Identify which cell holds the provided text, then report its [X, Y] central coordinate. 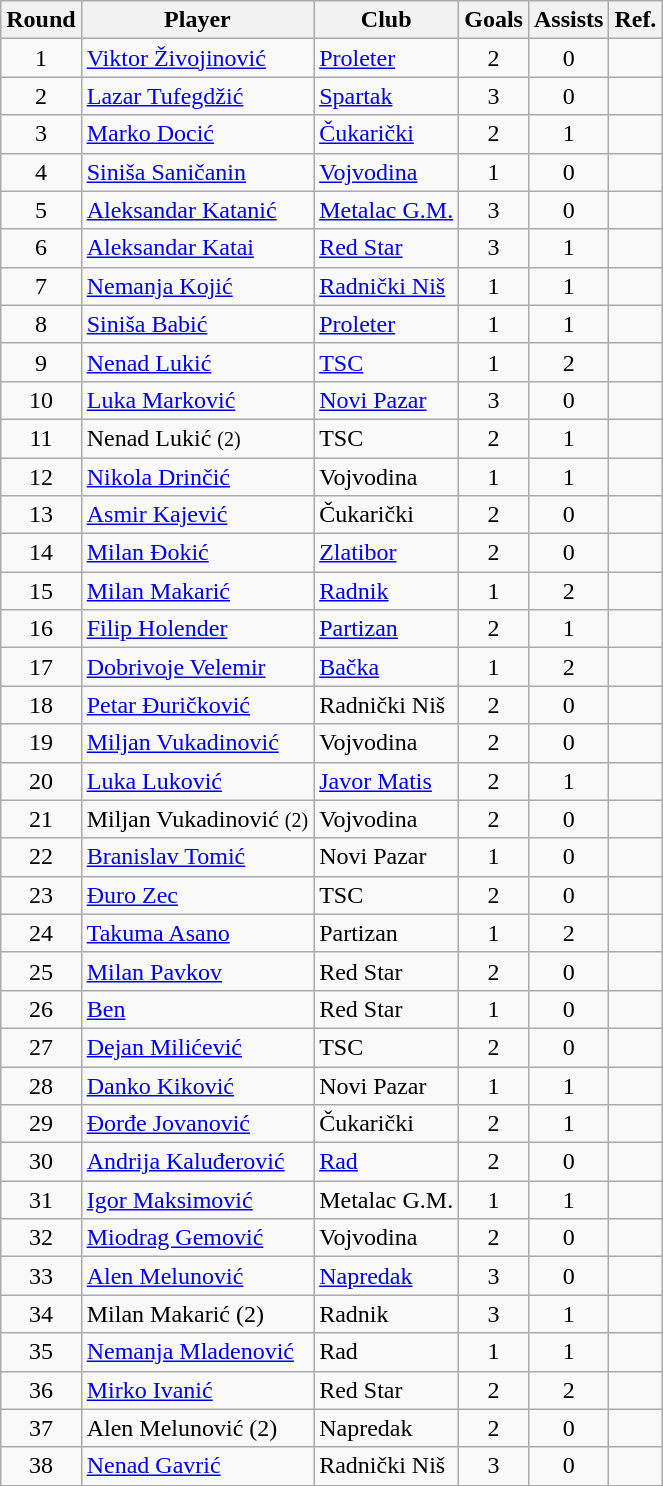
Luka Luković [197, 781]
32 [41, 1238]
Takuma Asano [197, 933]
11 [41, 438]
21 [41, 819]
Goals [494, 20]
Ben [197, 1009]
Dejan Milićević [197, 1047]
Round [41, 20]
Danko Kiković [197, 1085]
Igor Maksimović [197, 1200]
Aleksandar Katai [197, 248]
10 [41, 400]
Player [197, 20]
Club [386, 20]
Branislav Tomić [197, 857]
Zlatibor [386, 553]
6 [41, 248]
Luka Marković [197, 400]
Spartak [386, 96]
12 [41, 477]
Miljan Vukadinović [197, 743]
Viktor Živojinović [197, 58]
35 [41, 1352]
Javor Matis [386, 781]
Mirko Ivanić [197, 1390]
4 [41, 172]
20 [41, 781]
Marko Docić [197, 134]
13 [41, 515]
16 [41, 629]
Miljan Vukadinović (2) [197, 819]
Nenad Lukić (2) [197, 438]
22 [41, 857]
Nenad Gavrić [197, 1466]
Andrija Kaluđerović [197, 1162]
33 [41, 1276]
Đorđe Jovanović [197, 1124]
Alen Melunović (2) [197, 1428]
7 [41, 286]
Nemanja Kojić [197, 286]
28 [41, 1085]
Milan Makarić (2) [197, 1314]
18 [41, 705]
Assists [568, 20]
9 [41, 362]
Petar Đuričković [197, 705]
Lazar Tufegdžić [197, 96]
25 [41, 971]
Nenad Lukić [197, 362]
Siniša Babić [197, 324]
Bačka [386, 667]
Siniša Saničanin [197, 172]
19 [41, 743]
Alen Melunović [197, 1276]
36 [41, 1390]
37 [41, 1428]
Ref. [636, 20]
31 [41, 1200]
14 [41, 553]
26 [41, 1009]
Aleksandar Katanić [197, 210]
30 [41, 1162]
38 [41, 1466]
24 [41, 933]
Milan Đokić [197, 553]
Filip Holender [197, 629]
Milan Pavkov [197, 971]
29 [41, 1124]
23 [41, 895]
Đuro Zec [197, 895]
Nikola Drinčić [197, 477]
34 [41, 1314]
Dobrivoje Velemir [197, 667]
8 [41, 324]
5 [41, 210]
17 [41, 667]
Milan Makarić [197, 591]
27 [41, 1047]
Miodrag Gemović [197, 1238]
15 [41, 591]
Nemanja Mladenović [197, 1352]
Asmir Kajević [197, 515]
